Determine the [X, Y] coordinate at the center of the cell enclosing the given text.  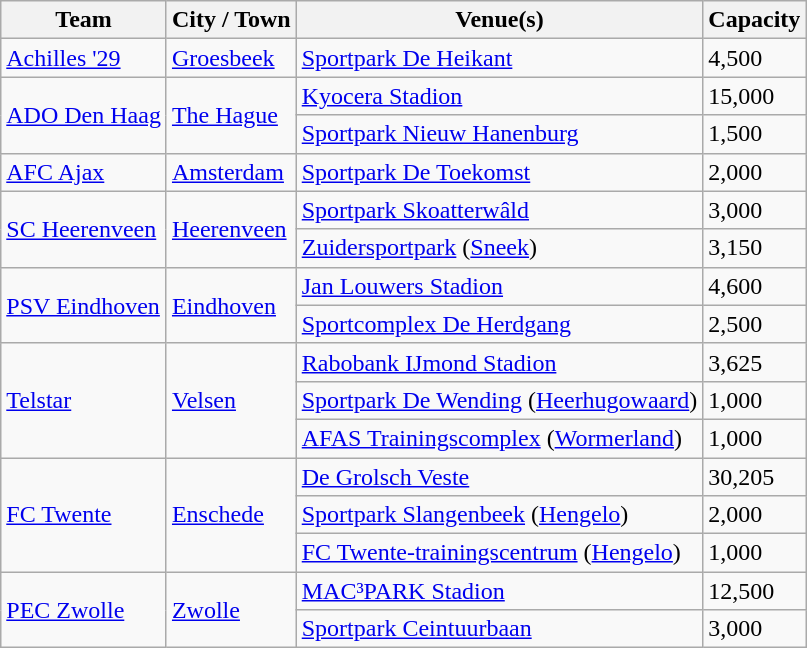
Kyocera Stadion [500, 96]
Velsen [231, 400]
Telstar [84, 400]
Sportpark Slangenbeek (Hengelo) [500, 515]
Capacity [754, 20]
2,500 [754, 324]
Sportpark De Toekomst [500, 172]
City / Town [231, 20]
Enschede [231, 515]
Groesbeek [231, 58]
MAC³PARK Stadion [500, 591]
Sportpark Ceintuurbaan [500, 629]
30,205 [754, 477]
Sportpark De Heikant [500, 58]
3,150 [754, 248]
AFAS Trainingscomplex (Wormerland) [500, 438]
FC Twente-trainingscentrum (Hengelo) [500, 553]
Eindhoven [231, 305]
ADO Den Haag [84, 115]
Venue(s) [500, 20]
FC Twente [84, 515]
De Grolsch Veste [500, 477]
Jan Louwers Stadion [500, 286]
PSV Eindhoven [84, 305]
15,000 [754, 96]
Sportpark Skoatterwâld [500, 210]
1,500 [754, 134]
4,600 [754, 286]
Sportpark Nieuw Hanenburg [500, 134]
Zuidersportpark (Sneek) [500, 248]
SC Heerenveen [84, 229]
Sportcomplex De Herdgang [500, 324]
PEC Zwolle [84, 610]
3,625 [754, 362]
Achilles '29 [84, 58]
4,500 [754, 58]
The Hague [231, 115]
Heerenveen [231, 229]
Rabobank IJmond Stadion [500, 362]
Amsterdam [231, 172]
12,500 [754, 591]
Zwolle [231, 610]
Team [84, 20]
Sportpark De Wending (Heerhugowaard) [500, 400]
AFC Ajax [84, 172]
